Return the (x, y) coordinate for the center point of the cell that contains the specified text.  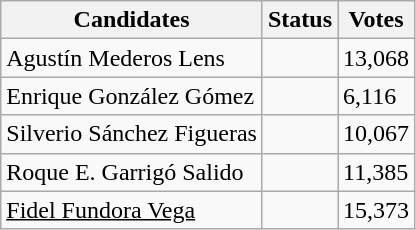
Roque E. Garrigó Salido (132, 172)
Status (300, 20)
Votes (376, 20)
Candidates (132, 20)
Agustín Mederos Lens (132, 58)
10,067 (376, 134)
Fidel Fundora Vega (132, 210)
15,373 (376, 210)
11,385 (376, 172)
Silverio Sánchez Figueras (132, 134)
6,116 (376, 96)
Enrique González Gómez (132, 96)
13,068 (376, 58)
